Provide the [x, y] coordinate of the cell's center where the given text is located.  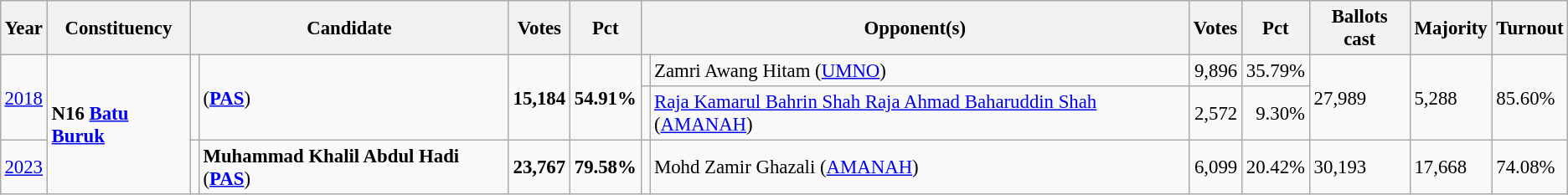
Ballots cast [1359, 28]
2023 [23, 167]
Candidate [350, 28]
79.58% [605, 167]
35.79% [1275, 70]
74.08% [1529, 167]
Majority [1451, 28]
N16 Batu Buruk [118, 124]
Opponent(s) [915, 28]
Constituency [118, 28]
Turnout [1529, 28]
54.91% [605, 97]
85.60% [1529, 97]
27,989 [1359, 97]
2,572 [1216, 114]
Raja Kamarul Bahrin Shah Raja Ahmad Baharuddin Shah (AMANAH) [920, 114]
Muhammad Khalil Abdul Hadi (PAS) [353, 167]
23,767 [539, 167]
Mohd Zamir Ghazali (AMANAH) [920, 167]
6,099 [1216, 167]
Zamri Awang Hitam (UMNO) [920, 70]
20.42% [1275, 167]
Year [23, 28]
30,193 [1359, 167]
15,184 [539, 97]
(PAS) [353, 97]
2018 [23, 97]
9,896 [1216, 70]
17,668 [1451, 167]
5,288 [1451, 97]
9.30% [1275, 114]
